Return the (X, Y) coordinate for the center point of the cell that contains the specified text.  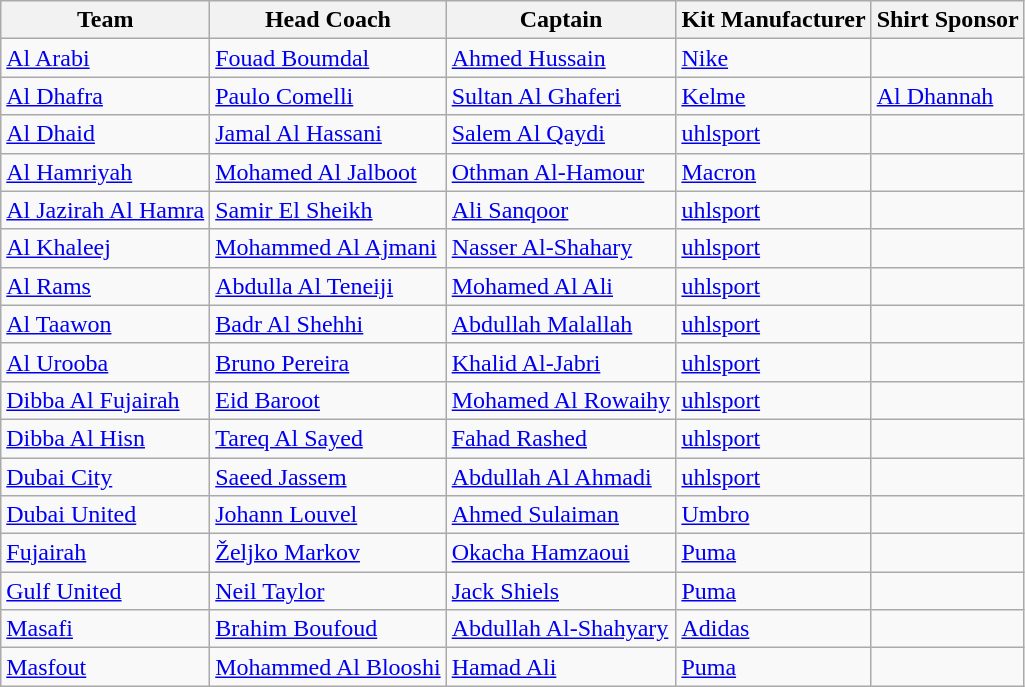
Dubai United (106, 515)
Fouad Boumdal (328, 58)
Head Coach (328, 20)
Kit Manufacturer (774, 20)
Mohamed Al Jalboot (328, 172)
Ahmed Hussain (561, 58)
Masafi (106, 629)
Abdullah Al-Shahyary (561, 629)
Khalid Al-Jabri (561, 362)
Umbro (774, 515)
Željko Markov (328, 553)
Eid Baroot (328, 400)
Captain (561, 20)
Dubai City (106, 477)
Mohammed Al Ajmani (328, 248)
Bruno Pereira (328, 362)
Shirt Sponsor (948, 20)
Ahmed Sulaiman (561, 515)
Al Jazirah Al Hamra (106, 210)
Jamal Al Hassani (328, 134)
Sultan Al Ghaferi (561, 96)
Jack Shiels (561, 591)
Mohamed Al Rowaihy (561, 400)
Fahad Rashed (561, 438)
Al Hamriyah (106, 172)
Al Urooba (106, 362)
Nike (774, 58)
Abdullah Malallah (561, 324)
Abdullah Al Ahmadi (561, 477)
Macron (774, 172)
Al Dhafra (106, 96)
Masfout (106, 667)
Dibba Al Hisn (106, 438)
Nasser Al-Shahary (561, 248)
Saeed Jassem (328, 477)
Hamad Ali (561, 667)
Al Taawon (106, 324)
Gulf United (106, 591)
Okacha Hamzaoui (561, 553)
Al Dhannah (948, 96)
Adidas (774, 629)
Salem Al Qaydi (561, 134)
Johann Louvel (328, 515)
Dibba Al Fujairah (106, 400)
Team (106, 20)
Al Khaleej (106, 248)
Al Arabi (106, 58)
Abdulla Al Teneiji (328, 286)
Ali Sanqoor (561, 210)
Brahim Boufoud (328, 629)
Kelme (774, 96)
Mohamed Al Ali (561, 286)
Paulo Comelli (328, 96)
Al Rams (106, 286)
Al Dhaid (106, 134)
Fujairah (106, 553)
Tareq Al Sayed (328, 438)
Neil Taylor (328, 591)
Othman Al-Hamour (561, 172)
Badr Al Shehhi (328, 324)
Samir El Sheikh (328, 210)
Mohammed Al Blooshi (328, 667)
